Extract the (x, y) coordinate from the center of the cell holding the provided text.  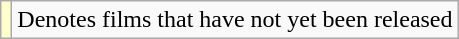
Denotes films that have not yet been released (235, 20)
